Scan for the cell matching the given text and deliver its (x, y) coordinate at center. 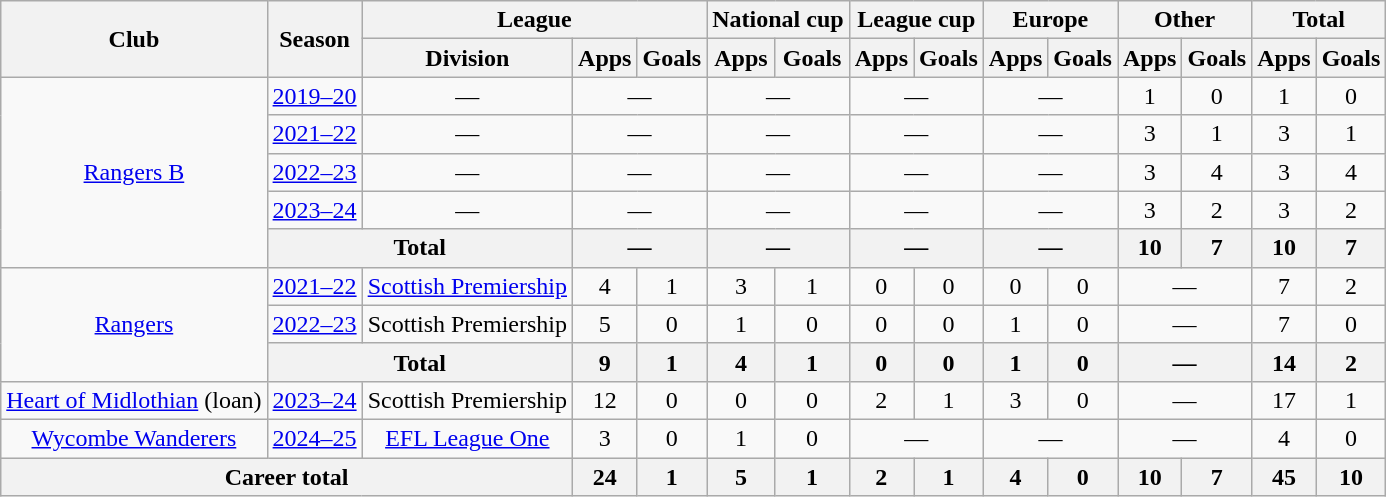
Division (467, 58)
9 (605, 362)
Wycombe Wanderers (134, 438)
2024–25 (314, 438)
12 (605, 400)
24 (605, 477)
Career total (287, 477)
2019–20 (314, 96)
Rangers (134, 324)
League cup (916, 20)
League (534, 20)
EFL League One (467, 438)
Other (1185, 20)
Season (314, 39)
14 (1284, 362)
Rangers B (134, 172)
17 (1284, 400)
Heart of Midlothian (loan) (134, 400)
Europe (1050, 20)
Club (134, 39)
45 (1284, 477)
National cup (778, 20)
